Capture the cell that displays the provided text and extract its [x, y] central coordinate. 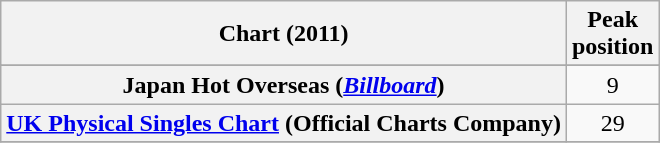
UK Physical Singles Chart (Official Charts Company) [284, 123]
Peakposition [612, 34]
Japan Hot Overseas (Billboard) [284, 85]
29 [612, 123]
9 [612, 85]
Chart (2011) [284, 34]
